Extract the (X, Y) coordinate from the center of the cell holding the provided text.  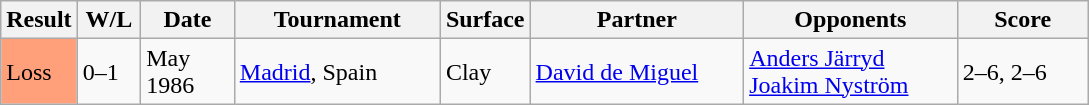
Madrid, Spain (337, 72)
Opponents (851, 20)
Result (39, 20)
Anders Järryd Joakim Nyström (851, 72)
Score (1022, 20)
Date (188, 20)
May 1986 (188, 72)
Loss (39, 72)
W/L (109, 20)
Surface (485, 20)
Tournament (337, 20)
0–1 (109, 72)
Partner (637, 20)
2–6, 2–6 (1022, 72)
David de Miguel (637, 72)
Clay (485, 72)
